Search for the cell housing the specified text and yield its (x, y) center coordinate. 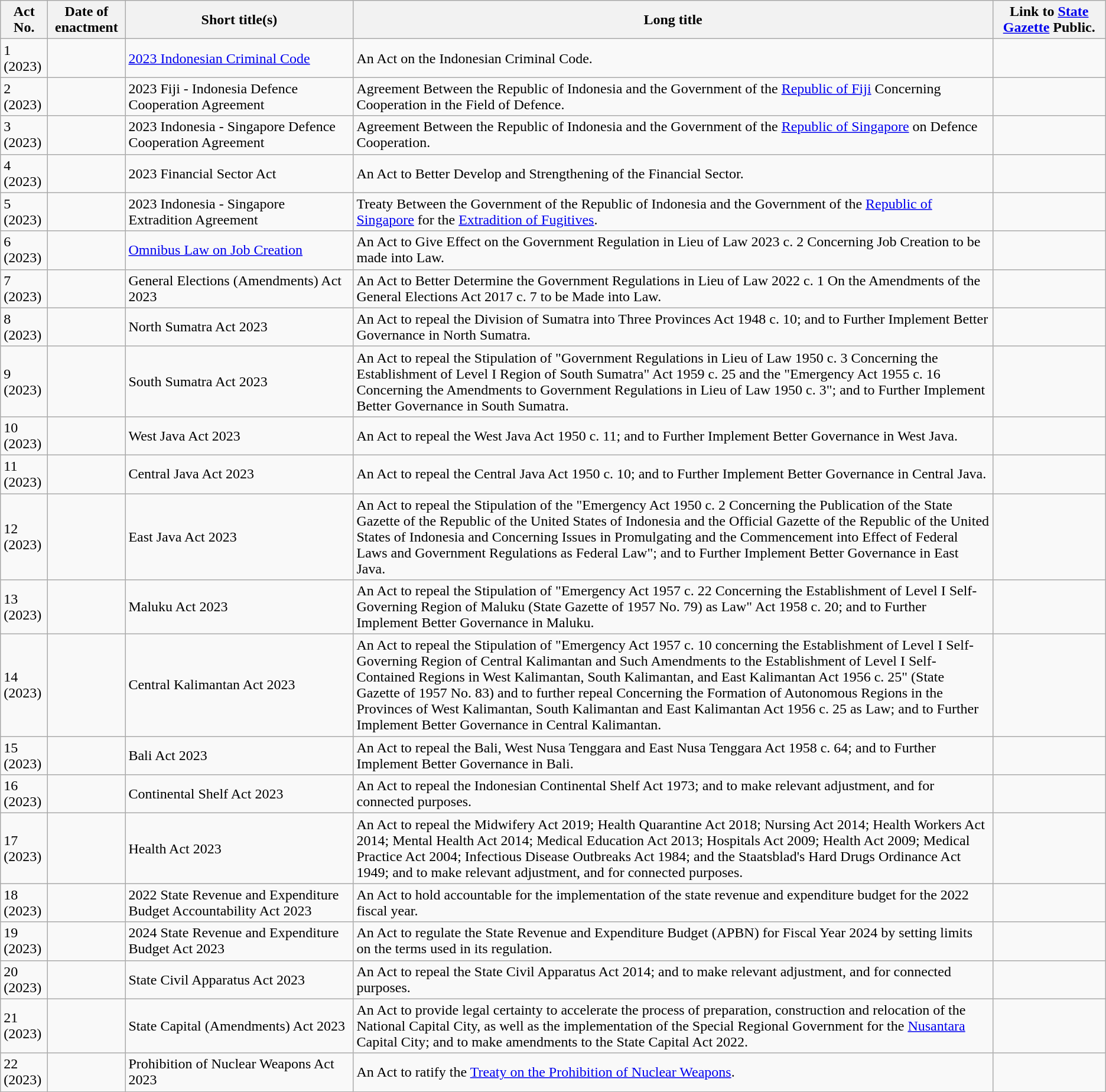
Agreement Between the Republic of Indonesia and the Government of the Republic of Fiji Concerning Cooperation in the Field of Defence. (673, 97)
Prohibition of Nuclear Weapons Act 2023 (239, 1073)
An Act on the Indonesian Criminal Code. (673, 58)
5 (2023) (24, 211)
2023 Indonesia - Singapore Defence Cooperation Agreement (239, 135)
Maluku Act 2023 (239, 607)
2023 Fiji - Indonesia Defence Cooperation Agreement (239, 97)
Central Kalimantan Act 2023 (239, 685)
Act No. (24, 20)
An Act to repeal the West Java Act 1950 c. 11; and to Further Implement Better Governance in West Java. (673, 436)
Treaty Between the Government of the Republic of Indonesia and the Government of the Republic of Singapore for the Extradition of Fugitives. (673, 211)
7 (2023) (24, 288)
An Act to Give Effect on the Government Regulation in Lieu of Law 2023 c. 2 Concerning Job Creation to be made into Law. (673, 250)
2024 State Revenue and Expenditure Budget Act 2023 (239, 941)
An Act to regulate the State Revenue and Expenditure Budget (APBN) for Fiscal Year 2024 by setting limits on the terms used in its regulation. (673, 941)
Link to State Gazette Public. (1049, 20)
8 (2023) (24, 327)
State Civil Apparatus Act 2023 (239, 979)
20 (2023) (24, 979)
Date of enactment (86, 20)
An Act to Better Develop and Strengthening of the Financial Sector. (673, 174)
19 (2023) (24, 941)
13 (2023) (24, 607)
10 (2023) (24, 436)
An Act to hold accountable for the implementation of the state revenue and expenditure budget for the 2022 fiscal year. (673, 902)
An Act to repeal the Indonesian Continental Shelf Act 1973; and to make relevant adjustment, and for connected purposes. (673, 794)
Omnibus Law on Job Creation (239, 250)
11 (2023) (24, 474)
22 (2023) (24, 1073)
East Java Act 2023 (239, 537)
15 (2023) (24, 756)
Continental Shelf Act 2023 (239, 794)
An Act to repeal the Central Java Act 1950 c. 10; and to Further Implement Better Governance in Central Java. (673, 474)
2023 Indonesian Criminal Code (239, 58)
State Capital (Amendments) Act 2023 (239, 1026)
6 (2023) (24, 250)
Short title(s) (239, 20)
Central Java Act 2023 (239, 474)
West Java Act 2023 (239, 436)
Agreement Between the Republic of Indonesia and the Government of the Republic of Singapore on Defence Cooperation. (673, 135)
An Act to repeal the Division of Sumatra into Three Provinces Act 1948 c. 10; and to Further Implement Better Governance in North Sumatra. (673, 327)
4 (2023) (24, 174)
16 (2023) (24, 794)
An Act to repeal the Bali, West Nusa Tenggara and East Nusa Tenggara Act 1958 c. 64; and to Further Implement Better Governance in Bali. (673, 756)
12 (2023) (24, 537)
2022 State Revenue and Expenditure Budget Accountability Act 2023 (239, 902)
14 (2023) (24, 685)
21 (2023) (24, 1026)
North Sumatra Act 2023 (239, 327)
2 (2023) (24, 97)
2023 Indonesia - Singapore Extradition Agreement (239, 211)
Bali Act 2023 (239, 756)
South Sumatra Act 2023 (239, 382)
2023 Financial Sector Act (239, 174)
17 (2023) (24, 848)
An Act to repeal the State Civil Apparatus Act 2014; and to make relevant adjustment, and for connected purposes. (673, 979)
Long title (673, 20)
3 (2023) (24, 135)
An Act to ratify the Treaty on the Prohibition of Nuclear Weapons. (673, 1073)
1 (2023) (24, 58)
Health Act 2023 (239, 848)
General Elections (Amendments) Act 2023 (239, 288)
18 (2023) (24, 902)
9 (2023) (24, 382)
